For the text-containing cell, return its midpoint in [X, Y] coordinate format. 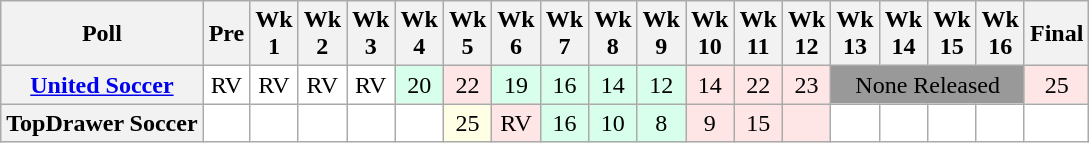
Wk14 [903, 34]
Pre [226, 34]
Wk1 [274, 34]
12 [661, 85]
Wk7 [564, 34]
Wk15 [952, 34]
Wk9 [661, 34]
23 [806, 85]
None Released [928, 85]
Wk3 [371, 34]
Wk2 [322, 34]
Wk10 [710, 34]
Wk16 [1000, 34]
Wk4 [419, 34]
10 [613, 123]
15 [758, 123]
TopDrawer Soccer [102, 123]
8 [661, 123]
9 [710, 123]
Poll [102, 34]
Wk5 [467, 34]
Final [1056, 34]
19 [516, 85]
Wk11 [758, 34]
Wk6 [516, 34]
Wk12 [806, 34]
Wk13 [855, 34]
20 [419, 85]
United Soccer [102, 85]
Wk8 [613, 34]
